Return the [X, Y] coordinate for the center point of the cell that contains the specified text.  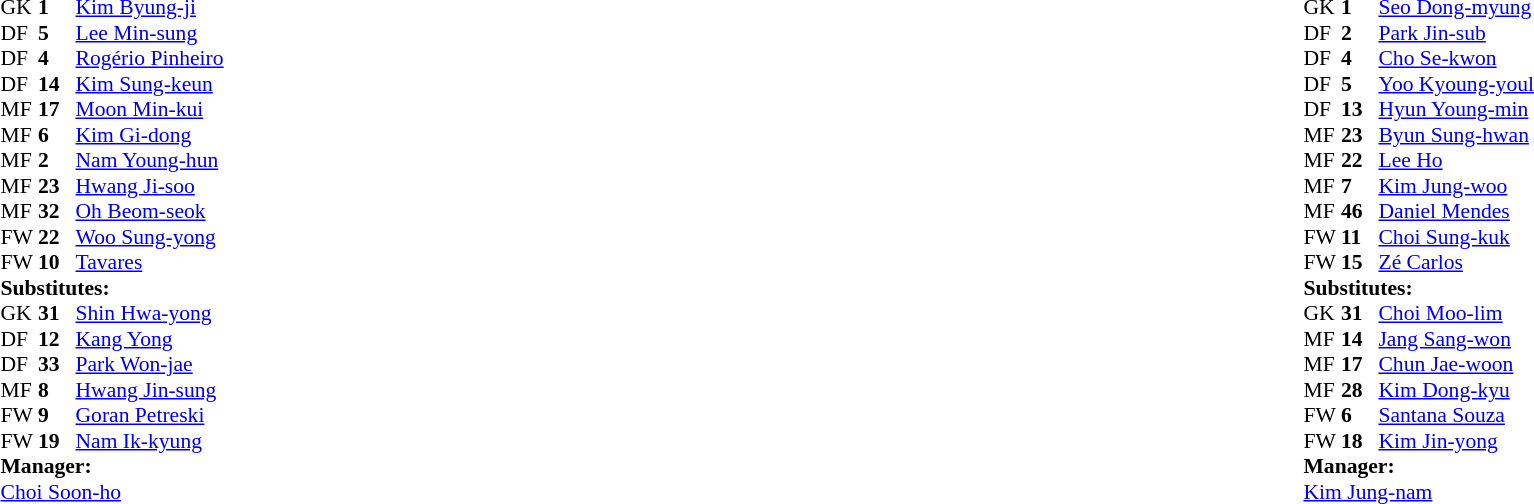
Park Jin-sub [1456, 33]
Kim Gi-dong [150, 135]
28 [1360, 390]
Cho Se-kwon [1456, 59]
9 [57, 415]
18 [1360, 441]
Tavares [150, 263]
Daniel Mendes [1456, 211]
15 [1360, 263]
Kang Yong [150, 339]
13 [1360, 109]
Choi Moo-lim [1456, 313]
19 [57, 441]
Kim Jin-yong [1456, 441]
Byun Sung-hwan [1456, 135]
32 [57, 211]
7 [1360, 186]
33 [57, 365]
12 [57, 339]
Lee Ho [1456, 161]
Rogério Pinheiro [150, 59]
Jang Sang-won [1456, 339]
46 [1360, 211]
Chun Jae-woon [1456, 365]
Kim Dong-kyu [1456, 390]
Oh Beom-seok [150, 211]
Choi Sung-kuk [1456, 237]
10 [57, 263]
Park Won-jae [150, 365]
11 [1360, 237]
Goran Petreski [150, 415]
Zé Carlos [1456, 263]
Lee Min-sung [150, 33]
Kim Jung-woo [1456, 186]
Kim Sung-keun [150, 84]
Shin Hwa-yong [150, 313]
Hyun Young-min [1456, 109]
8 [57, 390]
Nam Ik-kyung [150, 441]
Santana Souza [1456, 415]
Yoo Kyoung-youl [1456, 84]
Moon Min-kui [150, 109]
Hwang Ji-soo [150, 186]
Nam Young-hun [150, 161]
Hwang Jin-sung [150, 390]
Woo Sung-yong [150, 237]
